Search for the cell housing the specified text and yield its [x, y] center coordinate. 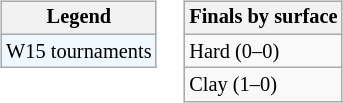
Finals by surface [263, 18]
W15 tournaments [78, 51]
Legend [78, 18]
Hard (0–0) [263, 51]
Clay (1–0) [263, 85]
